Scan for the cell matching the given text and deliver its (x, y) coordinate at center. 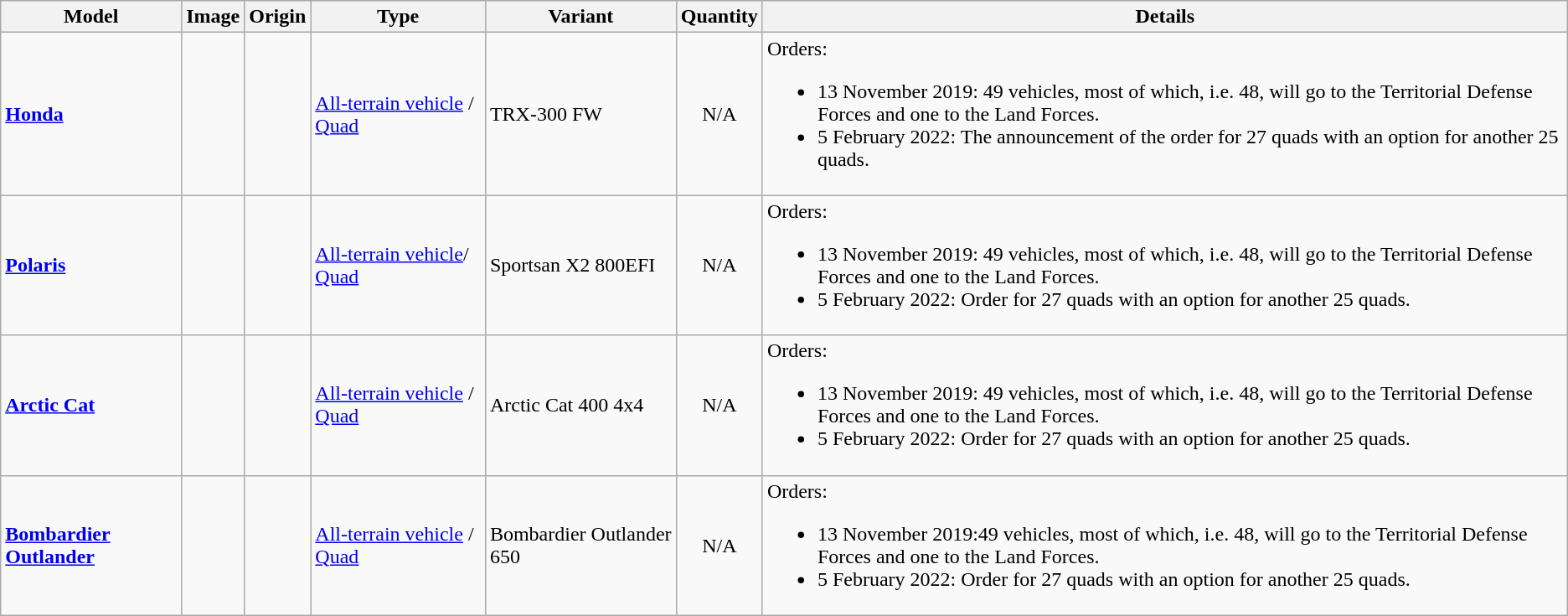
Arctic Cat (91, 406)
Bombardier Outlander (91, 545)
Bombardier Outlander 650 (580, 545)
Quantity (719, 17)
Variant (580, 17)
Type (399, 17)
Details (1164, 17)
Sportsan X2 800EFI (580, 265)
All-terrain vehicle/ Quad (399, 265)
Polaris (91, 265)
Image (213, 17)
Honda (91, 114)
TRX-300 FW (580, 114)
Model (91, 17)
Origin (278, 17)
Arctic Cat 400 4x4 (580, 406)
